From the cell containing the given text, extract its center point as (x, y) coordinate. 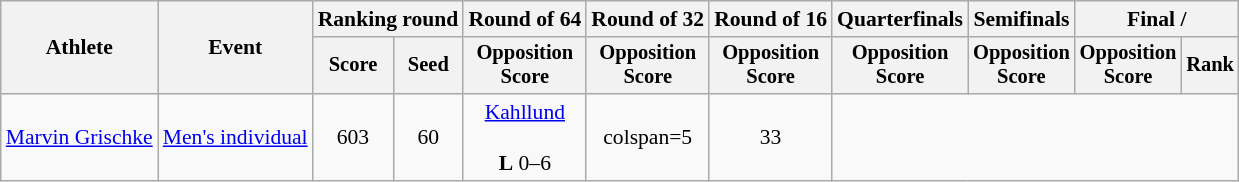
Seed (428, 66)
Marvin Grischke (80, 138)
colspan=5 (648, 138)
Round of 64 (524, 19)
Rank (1210, 66)
KahllundL 0–6 (524, 138)
Men's individual (236, 138)
33 (770, 138)
Score (354, 66)
Semifinals (1022, 19)
Athlete (80, 48)
Quarterfinals (900, 19)
Ranking round (388, 19)
Round of 32 (648, 19)
Round of 16 (770, 19)
Event (236, 48)
603 (354, 138)
Final / (1157, 19)
60 (428, 138)
